Extract the [x, y] coordinate from the center of the cell holding the provided text.  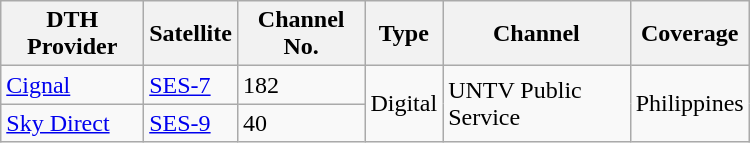
Coverage [690, 34]
DTH Provider [72, 34]
Cignal [72, 85]
Satellite [191, 34]
SES-7 [191, 85]
UNTV Public Service [537, 104]
Digital [404, 104]
40 [300, 123]
182 [300, 85]
Philippines [690, 104]
Channel [537, 34]
SES-9 [191, 123]
Channel No. [300, 34]
Sky Direct [72, 123]
Type [404, 34]
